Determine the (x, y) coordinate at the center of the cell enclosing the given text.  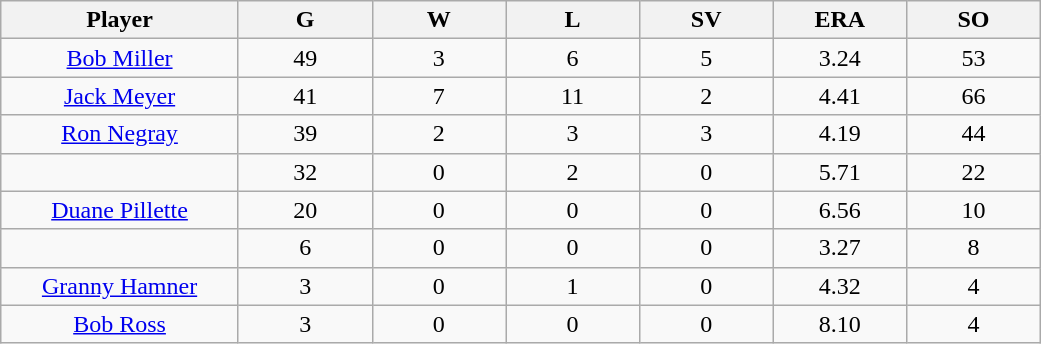
8.10 (840, 324)
39 (305, 134)
44 (974, 134)
5.71 (840, 172)
22 (974, 172)
8 (974, 248)
ERA (840, 20)
4.32 (840, 286)
3.27 (840, 248)
20 (305, 210)
4.19 (840, 134)
32 (305, 172)
Player (120, 20)
11 (573, 96)
Jack Meyer (120, 96)
6.56 (840, 210)
SV (706, 20)
Duane Pillette (120, 210)
Granny Hamner (120, 286)
Ron Negray (120, 134)
10 (974, 210)
1 (573, 286)
41 (305, 96)
3.24 (840, 58)
Bob Ross (120, 324)
4.41 (840, 96)
L (573, 20)
W (439, 20)
7 (439, 96)
53 (974, 58)
Bob Miller (120, 58)
5 (706, 58)
SO (974, 20)
66 (974, 96)
49 (305, 58)
G (305, 20)
